From the cell containing the given text, extract its center point as (X, Y) coordinate. 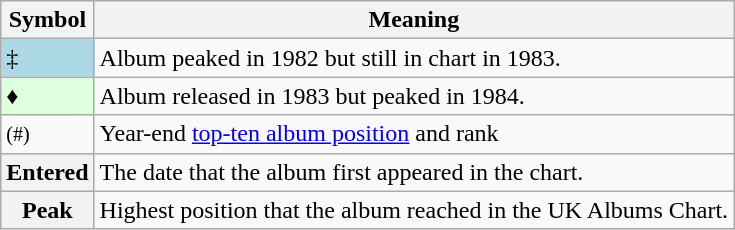
Entered (48, 172)
Highest position that the album reached in the UK Albums Chart. (414, 210)
Peak (48, 210)
Meaning (414, 20)
‡ (48, 58)
♦ (48, 96)
Album released in 1983 but peaked in 1984. (414, 96)
Year-end top-ten album position and rank (414, 134)
Album peaked in 1982 but still in chart in 1983. (414, 58)
(#) (48, 134)
Symbol (48, 20)
The date that the album first appeared in the chart. (414, 172)
